Pinpoint the cell where the given text exists, returning its [x, y] midpoint coordinate. 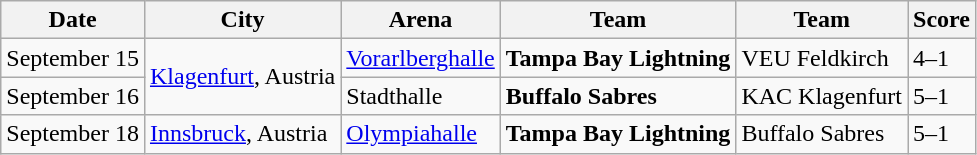
Arena [420, 20]
Innsbruck, Austria [242, 134]
Date [73, 20]
4–1 [942, 58]
Olympiahalle [420, 134]
Stadthalle [420, 96]
September 18 [73, 134]
September 15 [73, 58]
Klagenfurt, Austria [242, 77]
KAC Klagenfurt [822, 96]
City [242, 20]
Vorarlberghalle [420, 58]
Score [942, 20]
VEU Feldkirch [822, 58]
September 16 [73, 96]
